Determine the (x, y) coordinate at the center of the cell enclosing the given text.  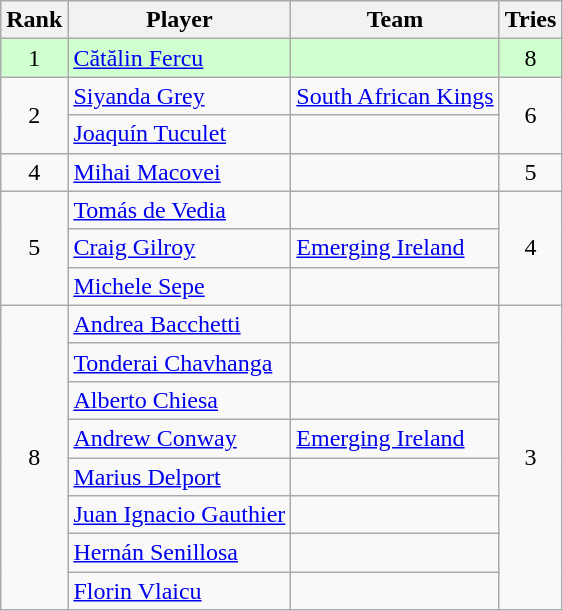
Player (180, 20)
Alberto Chiesa (180, 400)
Michele Sepe (180, 286)
Marius Delport (180, 477)
6 (530, 115)
South African Kings (395, 96)
Juan Ignacio Gauthier (180, 515)
Andrea Bacchetti (180, 324)
Cătălin Fercu (180, 58)
Craig Gilroy (180, 248)
Florin Vlaicu (180, 591)
Team (395, 20)
2 (34, 115)
3 (530, 457)
1 (34, 58)
Tries (530, 20)
Mihai Macovei (180, 172)
Rank (34, 20)
Tomás de Vedia (180, 210)
Tonderai Chavhanga (180, 362)
Siyanda Grey (180, 96)
Hernán Senillosa (180, 553)
Andrew Conway (180, 438)
Joaquín Tuculet (180, 134)
